Capture the cell that displays the provided text and extract its [X, Y] central coordinate. 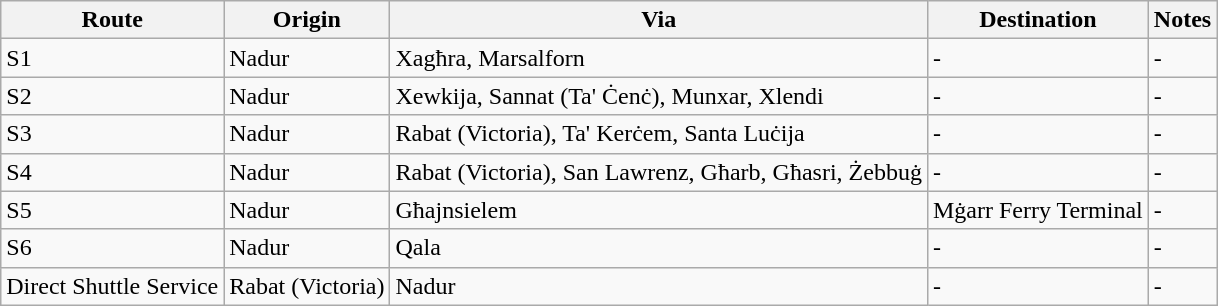
Origin [307, 20]
S3 [112, 134]
Via [658, 20]
Qala [658, 248]
Għajnsielem [658, 210]
S4 [112, 172]
Destination [1038, 20]
S1 [112, 58]
Xewkija, Sannat (Ta' Ċenċ), Munxar, Xlendi [658, 96]
Rabat (Victoria), San Lawrenz, Għarb, Għasri, Żebbuġ [658, 172]
Xagħra, Marsalforn [658, 58]
Rabat (Victoria), Ta' Kerċem, Santa Luċija [658, 134]
S5 [112, 210]
S6 [112, 248]
Direct Shuttle Service [112, 286]
Rabat (Victoria) [307, 286]
Notes [1182, 20]
S2 [112, 96]
Route [112, 20]
Mġarr Ferry Terminal [1038, 210]
